Return the [x, y] coordinate for the center point of the cell that contains the specified text.  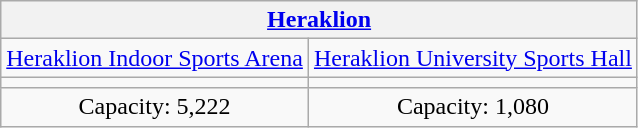
Heraklion [320, 20]
Capacity: 1,080 [472, 107]
Capacity: 5,222 [155, 107]
Heraklion University Sports Hall [472, 58]
Heraklion Indoor Sports Arena [155, 58]
